Extract the (x, y) coordinate from the center of the cell holding the provided text.  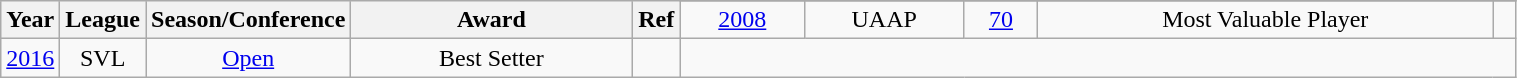
Season/Conference (248, 20)
70 (1000, 20)
League (103, 20)
Open (248, 58)
2008 (742, 20)
2016 (30, 58)
Ref (656, 20)
Best Setter (492, 58)
Year (30, 20)
Most Valuable Player (1266, 20)
Award (492, 20)
UAAP (884, 20)
SVL (103, 58)
